Search for the cell housing the specified text and yield its [x, y] center coordinate. 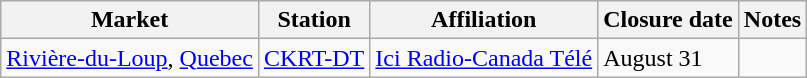
Station [314, 20]
Rivière-du-Loup, Quebec [130, 58]
Closure date [668, 20]
Market [130, 20]
Affiliation [484, 20]
CKRT-DT [314, 58]
August 31 [668, 58]
Ici Radio-Canada Télé [484, 58]
Notes [772, 20]
